Search for the cell housing the specified text and yield its (x, y) center coordinate. 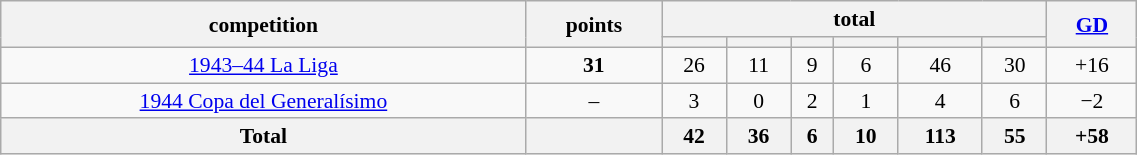
2 (812, 101)
42 (694, 136)
−2 (1092, 101)
36 (758, 136)
55 (1014, 136)
46 (940, 65)
competition (264, 24)
3 (694, 101)
1 (866, 101)
1944 Copa del Generalísimo (264, 101)
points (594, 24)
– (594, 101)
4 (940, 101)
11 (758, 65)
total (854, 19)
GD (1092, 24)
30 (1014, 65)
10 (866, 136)
9 (812, 65)
26 (694, 65)
+16 (1092, 65)
Total (264, 136)
1943–44 La Liga (264, 65)
0 (758, 101)
+58 (1092, 136)
31 (594, 65)
113 (940, 136)
